Locate the cell with the specified text and output its [X, Y] center coordinate. 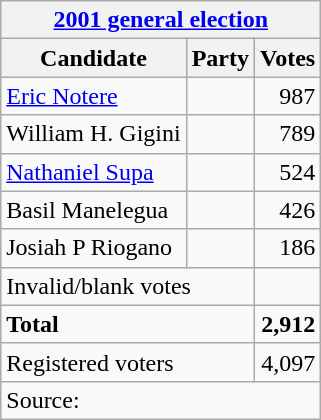
Source: [161, 400]
2,912 [288, 324]
987 [288, 96]
Votes [288, 58]
Josiah P Riogano [94, 248]
4,097 [288, 362]
Registered voters [128, 362]
524 [288, 172]
Basil Manelegua [94, 210]
William H. Gigini [94, 134]
789 [288, 134]
Eric Notere [94, 96]
186 [288, 248]
Total [128, 324]
2001 general election [161, 20]
Party [220, 58]
Invalid/blank votes [128, 286]
426 [288, 210]
Candidate [94, 58]
Nathaniel Supa [94, 172]
